Find where the given text appears and provide that cell's center as (X, Y) coordinate. 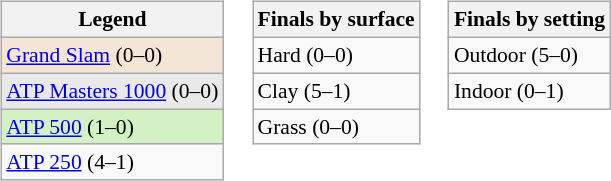
ATP Masters 1000 (0–0) (112, 91)
Clay (5–1) (336, 91)
ATP 500 (1–0) (112, 127)
Outdoor (5–0) (530, 55)
Grand Slam (0–0) (112, 55)
ATP 250 (4–1) (112, 162)
Indoor (0–1) (530, 91)
Grass (0–0) (336, 127)
Finals by setting (530, 20)
Finals by surface (336, 20)
Hard (0–0) (336, 55)
Legend (112, 20)
